From the cell containing the given text, extract its center point as [x, y] coordinate. 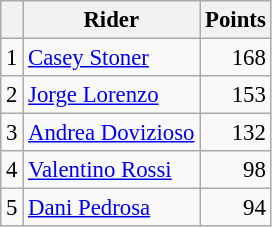
Valentino Rossi [112, 170]
1 [12, 58]
Rider [112, 20]
Andrea Dovizioso [112, 133]
153 [236, 95]
94 [236, 208]
Dani Pedrosa [112, 208]
4 [12, 170]
Jorge Lorenzo [112, 95]
3 [12, 133]
98 [236, 170]
Points [236, 20]
2 [12, 95]
132 [236, 133]
5 [12, 208]
Casey Stoner [112, 58]
168 [236, 58]
